Locate the cell with the specified text and output its (x, y) center coordinate. 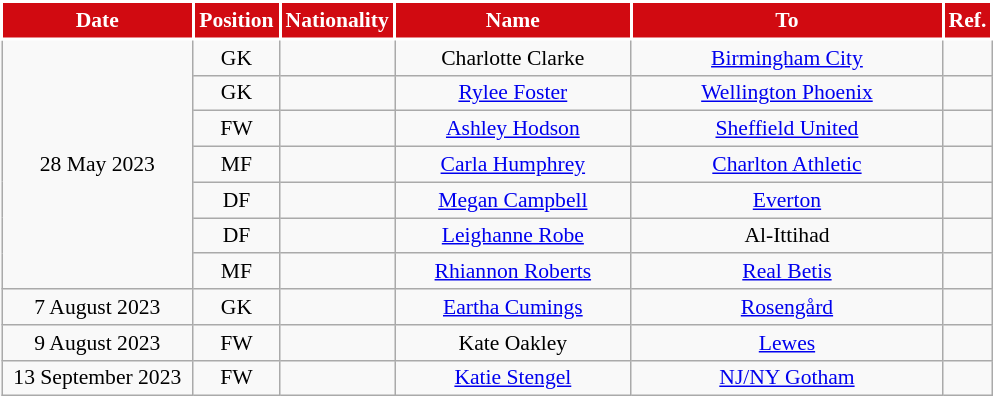
Ashley Hodson (514, 129)
Leighanne Robe (514, 236)
Al-Ittihad (787, 236)
Megan Campbell (514, 200)
Date (98, 20)
Lewes (787, 343)
9 August 2023 (98, 343)
Rylee Foster (514, 93)
Eartha Cumings (514, 307)
Rosengård (787, 307)
NJ/NY Gotham (787, 378)
Ref. (968, 20)
Real Betis (787, 272)
Kate Oakley (514, 343)
Carla Humphrey (514, 165)
Name (514, 20)
Katie Stengel (514, 378)
Nationality (338, 20)
Position (236, 20)
Birmingham City (787, 57)
Charlotte Clarke (514, 57)
To (787, 20)
Sheffield United (787, 129)
13 September 2023 (98, 378)
Everton (787, 200)
Charlton Athletic (787, 165)
Rhiannon Roberts (514, 272)
7 August 2023 (98, 307)
Wellington Phoenix (787, 93)
28 May 2023 (98, 164)
